Return (X, Y) of the center of cell containing provided text 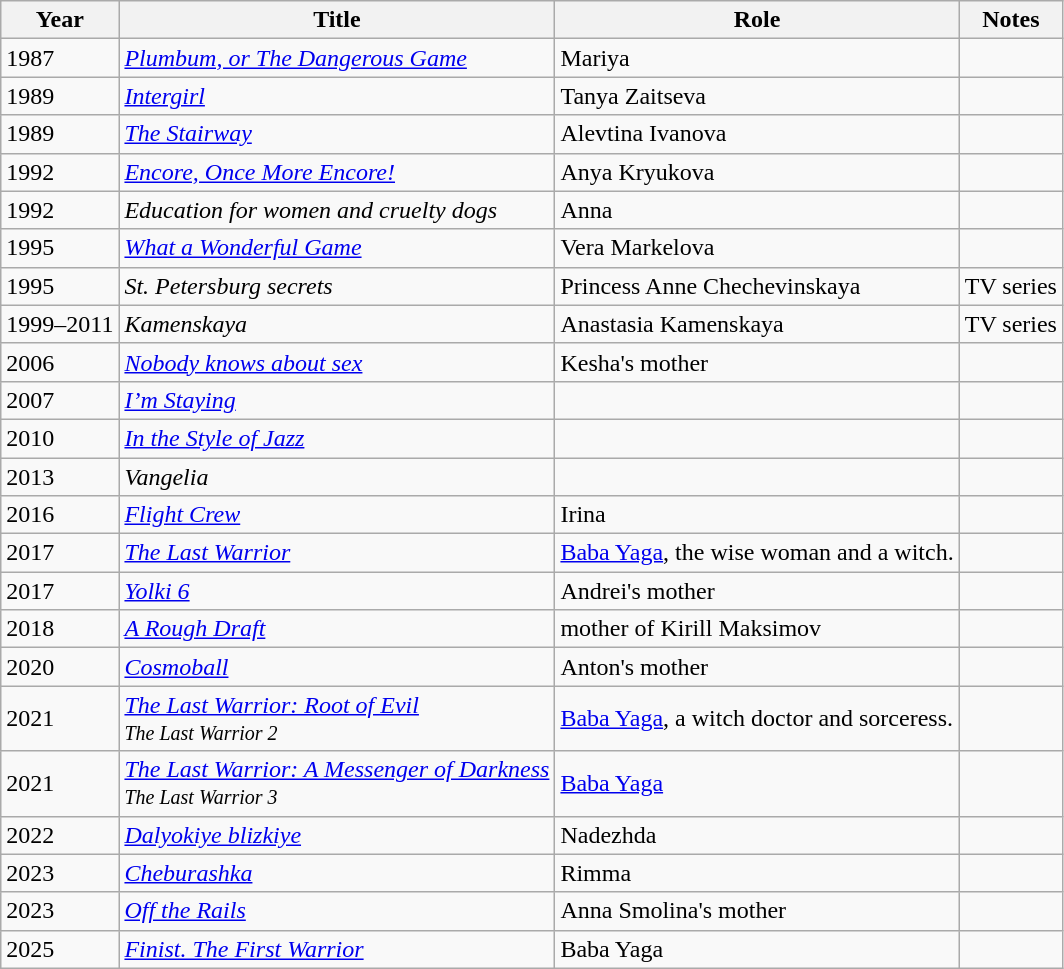
Anna Smolina's mother (757, 911)
Notes (1010, 20)
2022 (60, 835)
Encore, Once More Encore! (337, 172)
1987 (60, 58)
Anna (757, 210)
Plumbum, or The Dangerous Game (337, 58)
2020 (60, 667)
St. Petersburg secrets (337, 286)
Vangelia (337, 477)
Off the Rails (337, 911)
Flight Crew (337, 515)
Nobody knows about sex (337, 362)
Finist. The First Warrior (337, 949)
The Last Warrior: Root of Evil The Last Warrior 2 (337, 718)
I’m Staying (337, 400)
Princess Anne Chechevinskaya (757, 286)
Rimma (757, 873)
Kamenskaya (337, 324)
2013 (60, 477)
Role (757, 20)
Vera Markelova (757, 248)
Anton's mother (757, 667)
1999–2011 (60, 324)
2010 (60, 438)
Baba Yaga, a witch doctor and sorceress. (757, 718)
Anastasia Kamenskaya (757, 324)
What a Wonderful Game (337, 248)
2016 (60, 515)
2018 (60, 629)
Education for women and cruelty dogs (337, 210)
The Last Warrior: A Messenger of Darkness The Last Warrior 3 (337, 784)
Mariya (757, 58)
The Stairway (337, 134)
Yolki 6 (337, 591)
Andrei's mother (757, 591)
Cheburashka (337, 873)
2025 (60, 949)
Dalyokiye blizkiye (337, 835)
mother of Kirill Maksimov (757, 629)
Intergirl (337, 96)
Irina (757, 515)
Cosmoball (337, 667)
2007 (60, 400)
Year (60, 20)
2006 (60, 362)
In the Style of Jazz (337, 438)
A Rough Draft (337, 629)
Anya Kryukova (757, 172)
Alevtina Ivanova (757, 134)
Tanya Zaitseva (757, 96)
Nadezhda (757, 835)
Title (337, 20)
Baba Yaga, the wise woman and a witch. (757, 553)
Kesha's mother (757, 362)
The Last Warrior (337, 553)
